Identify which cell holds the provided text, then report its [X, Y] central coordinate. 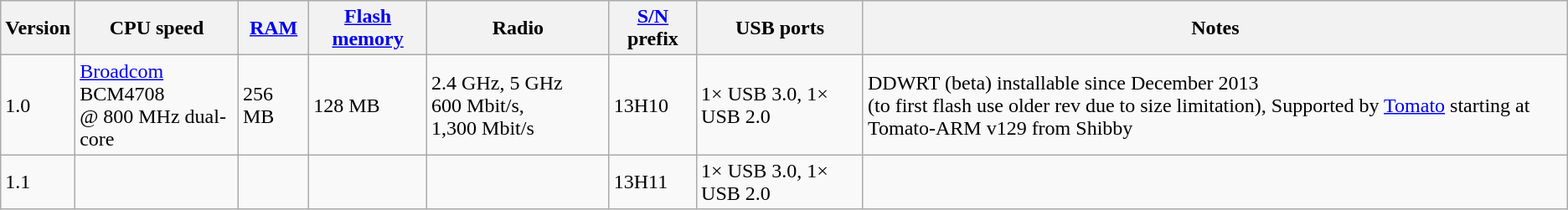
Radio [518, 28]
1.0 [39, 105]
1.1 [39, 182]
128 MB [369, 105]
S/N prefix [652, 28]
RAM [273, 28]
13H10 [652, 105]
13H11 [652, 182]
USB ports [781, 28]
Version [39, 28]
2.4 GHz, 5 GHz600 Mbit/s, 1,300 Mbit/s [518, 105]
256 MB [273, 105]
Flash memory [369, 28]
CPU speed [157, 28]
Broadcom BCM4708@ 800 MHz dual-core [157, 105]
Notes [1215, 28]
